Pinpoint the cell where the given text exists, returning its (X, Y) midpoint coordinate. 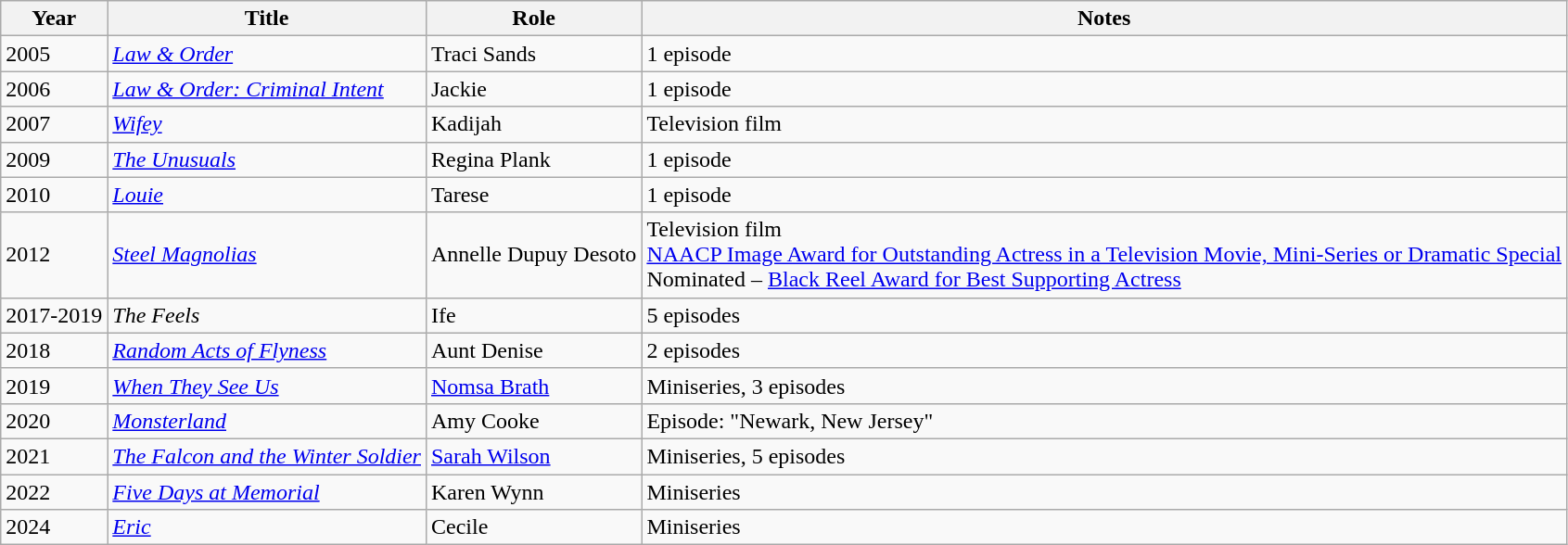
Role (533, 19)
Sarah Wilson (533, 456)
The Falcon and the Winter Soldier (267, 456)
2019 (54, 386)
Five Days at Memorial (267, 492)
2021 (54, 456)
Episode: "Newark, New Jersey" (1104, 421)
2010 (54, 195)
2007 (54, 124)
Title (267, 19)
Annelle Dupuy Desoto (533, 255)
When They See Us (267, 386)
Kadijah (533, 124)
Random Acts of Flyness (267, 350)
Television film (1104, 124)
Cecile (533, 527)
Aunt Denise (533, 350)
5 episodes (1104, 315)
2018 (54, 350)
2006 (54, 89)
Louie (267, 195)
2012 (54, 255)
2020 (54, 421)
Ife (533, 315)
Notes (1104, 19)
Traci Sands (533, 54)
2022 (54, 492)
Miniseries, 3 episodes (1104, 386)
2017-2019 (54, 315)
Eric (267, 527)
Law & Order: Criminal Intent (267, 89)
Year (54, 19)
Amy Cooke (533, 421)
Nomsa Brath (533, 386)
The Unusuals (267, 159)
Tarese (533, 195)
Wifey (267, 124)
The Feels (267, 315)
Law & Order (267, 54)
Regina Plank (533, 159)
Jackie (533, 89)
2009 (54, 159)
Monsterland (267, 421)
Miniseries, 5 episodes (1104, 456)
2 episodes (1104, 350)
Karen Wynn (533, 492)
Steel Magnolias (267, 255)
2024 (54, 527)
2005 (54, 54)
